Return (x, y) of the center of cell containing provided text 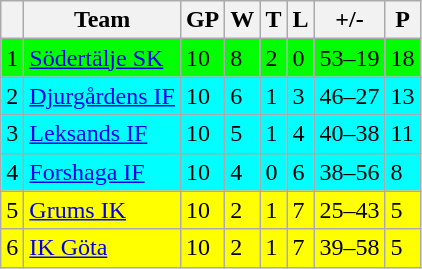
46–27 (350, 96)
Djurgårdens IF (102, 96)
W (242, 20)
Södertälje SK (102, 58)
Grums IK (102, 210)
Leksands IF (102, 134)
L (300, 20)
13 (402, 96)
IK Göta (102, 248)
T (274, 20)
18 (402, 58)
39–58 (350, 248)
40–38 (350, 134)
11 (402, 134)
GP (202, 20)
P (402, 20)
Team (102, 20)
53–19 (350, 58)
38–56 (350, 172)
25–43 (350, 210)
Forshaga IF (102, 172)
+/- (350, 20)
